Locate the cell with the specified text and output its [x, y] center coordinate. 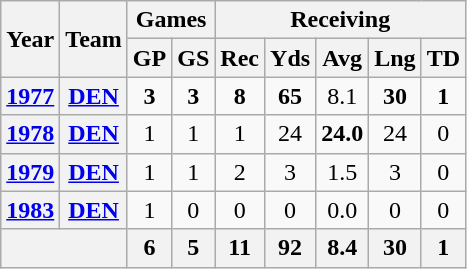
1979 [30, 172]
24.0 [342, 134]
Team [94, 39]
0.0 [342, 210]
Yds [290, 58]
1978 [30, 134]
Receiving [340, 20]
1983 [30, 210]
8.1 [342, 96]
5 [194, 248]
TD [443, 58]
8.4 [342, 248]
1.5 [342, 172]
1977 [30, 96]
2 [240, 172]
GS [194, 58]
Lng [395, 58]
6 [149, 248]
65 [290, 96]
Games [170, 20]
8 [240, 96]
Rec [240, 58]
11 [240, 248]
Avg [342, 58]
92 [290, 248]
Year [30, 39]
GP [149, 58]
